Return the (x, y) coordinate for the center point of the cell that contains the specified text.  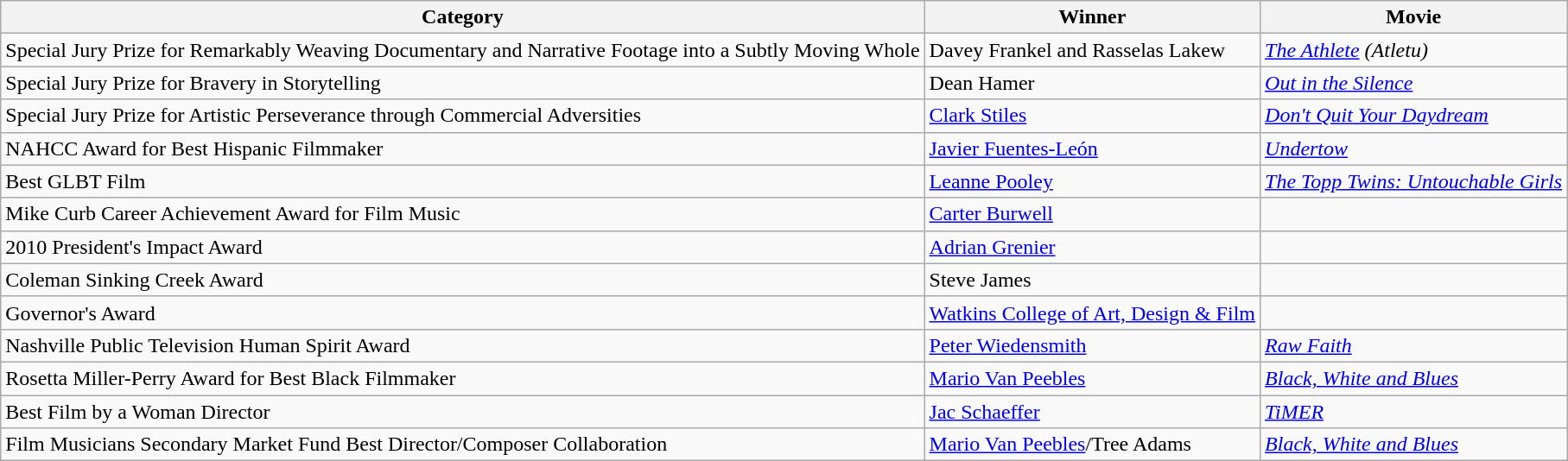
Best GLBT Film (463, 181)
NAHCC Award for Best Hispanic Filmmaker (463, 148)
Film Musicians Secondary Market Fund Best Director/Composer Collaboration (463, 445)
Don't Quit Your Daydream (1413, 116)
Davey Frankel and Rasselas Lakew (1092, 50)
Winner (1092, 17)
Best Film by a Woman Director (463, 412)
Leanne Pooley (1092, 181)
Special Jury Prize for Artistic Perseverance through Commercial Adversities (463, 116)
The Athlete (Atletu) (1413, 50)
Mario Van Peebles/Tree Adams (1092, 445)
The Topp Twins: Untouchable Girls (1413, 181)
Out in the Silence (1413, 83)
TiMER (1413, 412)
Watkins College of Art, Design & Film (1092, 313)
Rosetta Miller-Perry Award for Best Black Filmmaker (463, 378)
Coleman Sinking Creek Award (463, 280)
Governor's Award (463, 313)
Jac Schaeffer (1092, 412)
Carter Burwell (1092, 214)
Nashville Public Television Human Spirit Award (463, 345)
Category (463, 17)
Clark Stiles (1092, 116)
Raw Faith (1413, 345)
Special Jury Prize for Bravery in Storytelling (463, 83)
Special Jury Prize for Remarkably Weaving Documentary and Narrative Footage into a Subtly Moving Whole (463, 50)
Adrian Grenier (1092, 247)
Steve James (1092, 280)
Peter Wiedensmith (1092, 345)
Movie (1413, 17)
Mike Curb Career Achievement Award for Film Music (463, 214)
Mario Van Peebles (1092, 378)
2010 President's Impact Award (463, 247)
Javier Fuentes-León (1092, 148)
Dean Hamer (1092, 83)
Undertow (1413, 148)
